Detect which cell encompasses the target text, then output its [x, y] center coordinate. 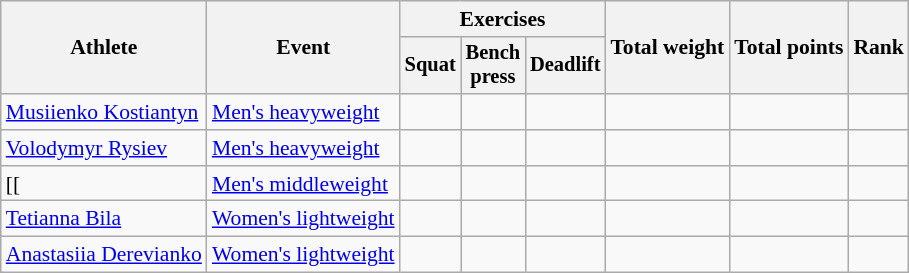
Exercises [503, 19]
Athlete [104, 48]
Benchpress [493, 66]
Squat [430, 66]
Tetianna Bila [104, 219]
Event [304, 48]
[[ [104, 184]
Total points [788, 48]
Rank [878, 48]
Anastasiia Derevianko [104, 255]
Volodymyr Rysiev [104, 148]
Deadlift [565, 66]
Musiienko Kostiantyn [104, 112]
Men's middleweight [304, 184]
Total weight [667, 48]
